Identify which cell holds the provided text, then report its (X, Y) central coordinate. 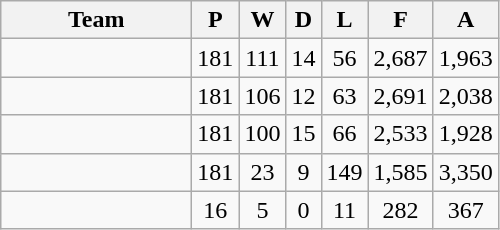
2,691 (400, 96)
P (216, 20)
149 (344, 172)
367 (466, 210)
11 (344, 210)
2,038 (466, 96)
111 (262, 58)
56 (344, 58)
L (344, 20)
1,585 (400, 172)
1,928 (466, 134)
2,687 (400, 58)
F (400, 20)
23 (262, 172)
Team (96, 20)
D (304, 20)
5 (262, 210)
66 (344, 134)
106 (262, 96)
14 (304, 58)
0 (304, 210)
100 (262, 134)
A (466, 20)
16 (216, 210)
12 (304, 96)
1,963 (466, 58)
15 (304, 134)
282 (400, 210)
9 (304, 172)
63 (344, 96)
2,533 (400, 134)
W (262, 20)
3,350 (466, 172)
